For the text-containing cell, return its midpoint in (X, Y) coordinate format. 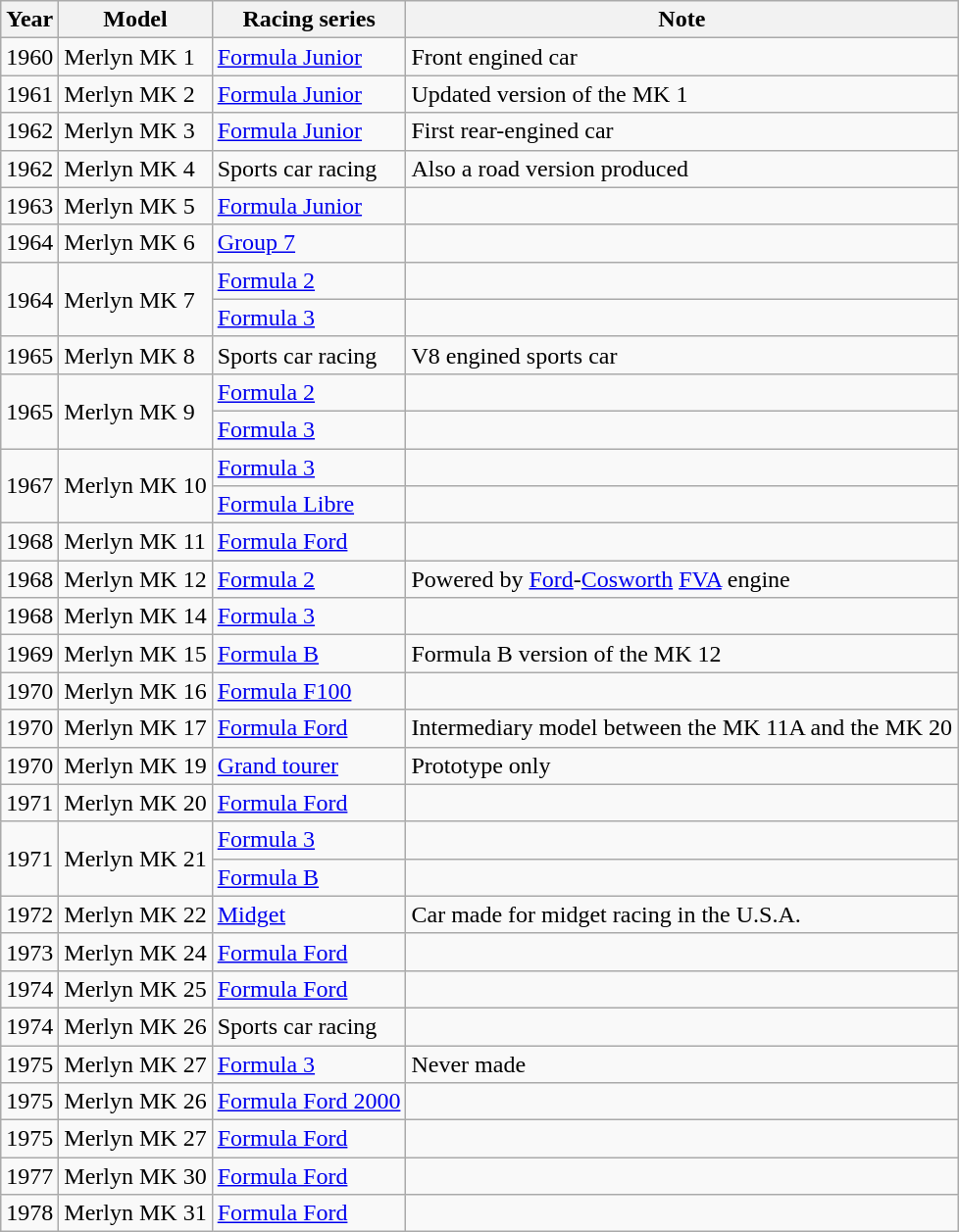
Grand tourer (309, 765)
Merlyn MK 19 (135, 765)
Merlyn MK 17 (135, 728)
Also a road version produced (682, 169)
Merlyn MK 9 (135, 411)
Note (682, 20)
Merlyn MK 1 (135, 57)
Model (135, 20)
Merlyn MK 25 (135, 989)
Formula Libre (309, 505)
Car made for midget racing in the U.S.A. (682, 914)
Merlyn MK 22 (135, 914)
Merlyn MK 4 (135, 169)
Merlyn MK 15 (135, 654)
Merlyn MK 7 (135, 299)
Year (29, 20)
Formula F100 (309, 691)
1977 (29, 1176)
Merlyn MK 30 (135, 1176)
1969 (29, 654)
1967 (29, 486)
Merlyn MK 6 (135, 243)
Merlyn MK 12 (135, 579)
Merlyn MK 16 (135, 691)
First rear-engined car (682, 131)
Merlyn MK 21 (135, 859)
Front engined car (682, 57)
Merlyn MK 14 (135, 616)
Merlyn MK 11 (135, 542)
Merlyn MK 20 (135, 803)
1973 (29, 952)
Formula Ford 2000 (309, 1102)
1972 (29, 914)
Merlyn MK 24 (135, 952)
Racing series (309, 20)
Formula B version of the MK 12 (682, 654)
Merlyn MK 10 (135, 486)
Updated version of the MK 1 (682, 94)
Merlyn MK 2 (135, 94)
Midget (309, 914)
1978 (29, 1213)
1960 (29, 57)
Intermediary model between the MK 11A and the MK 20 (682, 728)
Group 7 (309, 243)
1963 (29, 206)
Merlyn MK 3 (135, 131)
1961 (29, 94)
V8 engined sports car (682, 355)
Powered by Ford-Cosworth FVA engine (682, 579)
Prototype only (682, 765)
Merlyn MK 8 (135, 355)
Merlyn MK 31 (135, 1213)
Merlyn MK 5 (135, 206)
Never made (682, 1063)
